Scan for the cell matching the given text and deliver its (x, y) coordinate at center. 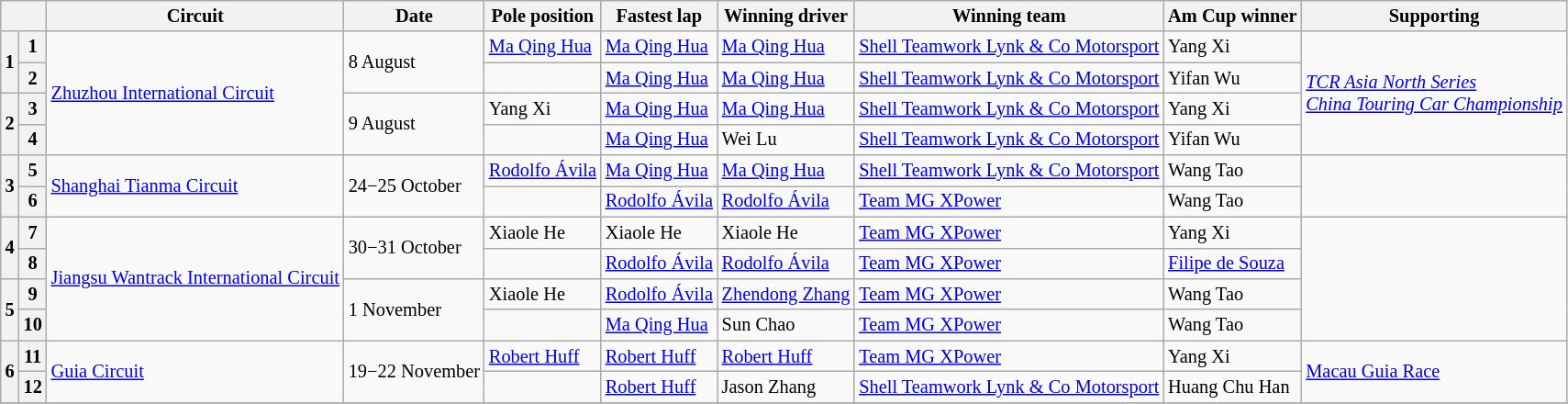
Date (415, 16)
Huang Chu Han (1232, 387)
12 (33, 387)
Sun Chao (786, 325)
Guia Circuit (195, 371)
8 (33, 264)
10 (33, 325)
TCR Asia North SeriesChina Touring Car Championship (1433, 94)
9 August (415, 123)
30−31 October (415, 248)
Circuit (195, 16)
Filipe de Souza (1232, 264)
Pole position (543, 16)
Zhuzhou International Circuit (195, 94)
Winning driver (786, 16)
24−25 October (415, 185)
1 November (415, 309)
Supporting (1433, 16)
Shanghai Tianma Circuit (195, 185)
9 (33, 294)
11 (33, 356)
Fastest lap (659, 16)
7 (33, 232)
Wei Lu (786, 140)
Winning team (1009, 16)
19−22 November (415, 371)
Jason Zhang (786, 387)
Macau Guia Race (1433, 371)
8 August (415, 62)
Zhendong Zhang (786, 294)
Jiangsu Wantrack International Circuit (195, 279)
Am Cup winner (1232, 16)
